Provide the (X, Y) coordinate of the cell's center where the given text is located.  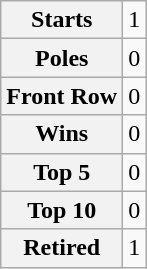
Poles (62, 58)
Wins (62, 134)
Top 10 (62, 210)
Starts (62, 20)
Top 5 (62, 172)
Retired (62, 248)
Front Row (62, 96)
